Determine the (x, y) coordinate at the center of the cell enclosing the given text.  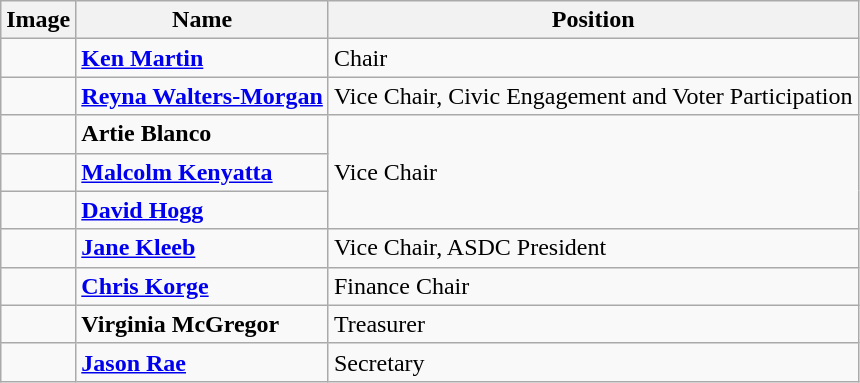
Treasurer (593, 324)
Finance Chair (593, 286)
Chris Korge (202, 286)
Image (38, 20)
Vice Chair, ASDC President (593, 248)
Reyna Walters-Morgan (202, 96)
Artie Blanco (202, 134)
Secretary (593, 362)
Position (593, 20)
Jane Kleeb (202, 248)
Ken Martin (202, 58)
Malcolm Kenyatta (202, 172)
Virginia McGregor (202, 324)
David Hogg (202, 210)
Jason Rae (202, 362)
Vice Chair, Civic Engagement and Voter Participation (593, 96)
Name (202, 20)
Vice Chair (593, 172)
Chair (593, 58)
